Return [X, Y] of the center of cell containing provided text 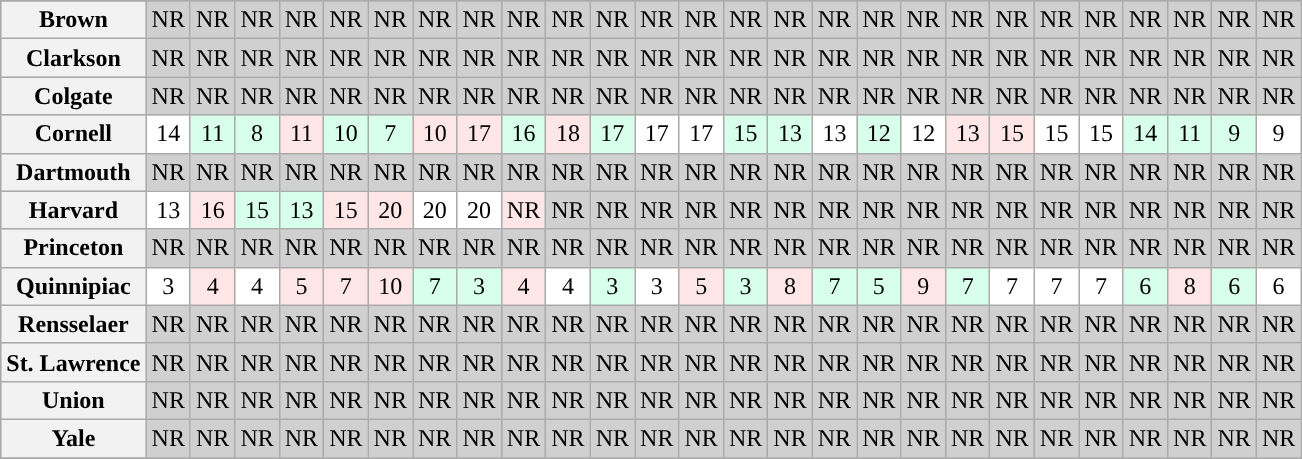
Rensselaer [74, 324]
Quinnipiac [74, 286]
Dartmouth [74, 172]
St. Lawrence [74, 362]
Princeton [74, 248]
Colgate [74, 96]
Cornell [74, 134]
Union [74, 400]
Yale [74, 438]
Harvard [74, 210]
Brown [74, 20]
Clarkson [74, 58]
18 [568, 134]
